Pinpoint the cell where the given text exists, returning its [X, Y] midpoint coordinate. 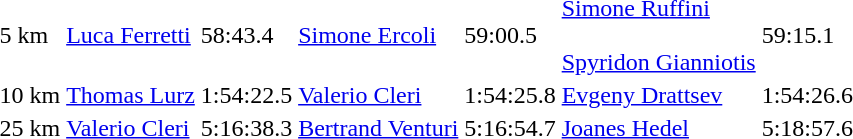
Valerio Cleri [378, 95]
Evgeny Drattsev [658, 95]
Thomas Lurz [131, 95]
1:54:25.8 [510, 95]
1:54:22.5 [246, 95]
